Determine the (X, Y) coordinate at the center of the cell enclosing the given text.  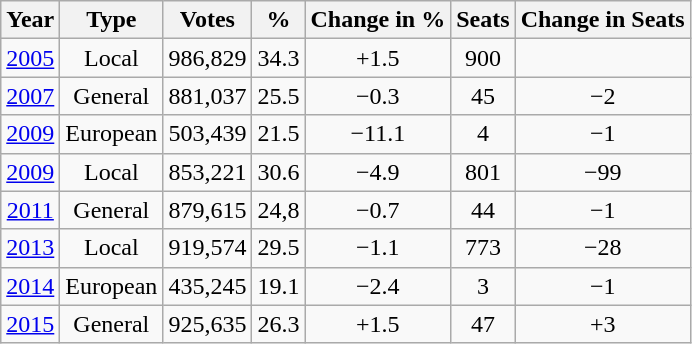
925,635 (208, 324)
29.5 (278, 248)
919,574 (208, 248)
Year (30, 20)
−1.1 (378, 248)
900 (483, 58)
−2.4 (378, 286)
4 (483, 134)
881,037 (208, 96)
853,221 (208, 172)
−0.7 (378, 210)
−0.3 (378, 96)
773 (483, 248)
2015 (30, 324)
19.1 (278, 286)
986,829 (208, 58)
Type (112, 20)
45 (483, 96)
47 (483, 324)
−2 (602, 96)
34.3 (278, 58)
2013 (30, 248)
24,8 (278, 210)
−99 (602, 172)
Change in % (378, 20)
2007 (30, 96)
+3 (602, 324)
25.5 (278, 96)
30.6 (278, 172)
−28 (602, 248)
Change in Seats (602, 20)
% (278, 20)
879,615 (208, 210)
21.5 (278, 134)
−11.1 (378, 134)
801 (483, 172)
−4.9 (378, 172)
2014 (30, 286)
2011 (30, 210)
2005 (30, 58)
Votes (208, 20)
435,245 (208, 286)
503,439 (208, 134)
44 (483, 210)
26.3 (278, 324)
Seats (483, 20)
3 (483, 286)
